Return the [X, Y] coordinate for the center point of the cell that contains the specified text.  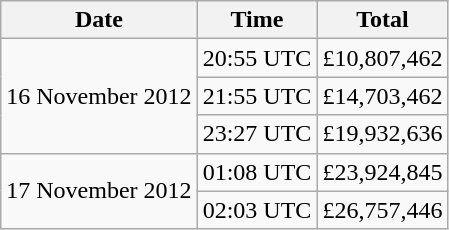
£19,932,636 [382, 134]
20:55 UTC [257, 58]
Total [382, 20]
17 November 2012 [99, 191]
23:27 UTC [257, 134]
16 November 2012 [99, 96]
02:03 UTC [257, 210]
Date [99, 20]
21:55 UTC [257, 96]
£26,757,446 [382, 210]
01:08 UTC [257, 172]
£14,703,462 [382, 96]
£10,807,462 [382, 58]
£23,924,845 [382, 172]
Time [257, 20]
